Locate the cell with the specified text and output its [X, Y] center coordinate. 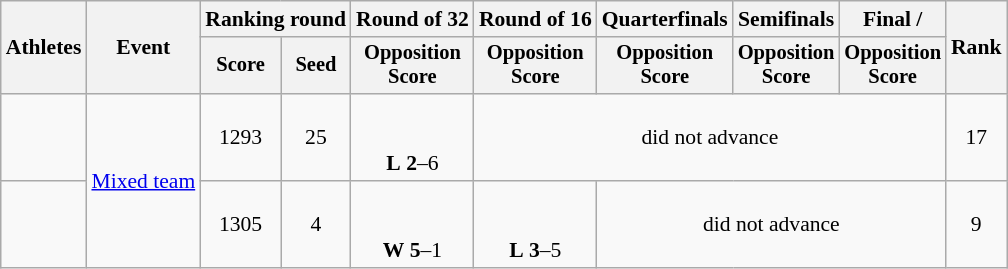
25 [316, 138]
L 2–6 [412, 138]
Score [240, 66]
L 3–5 [536, 224]
Round of 16 [536, 19]
Mixed team [143, 180]
4 [316, 224]
Athletes [44, 48]
1293 [240, 138]
Final / [892, 19]
Round of 32 [412, 19]
17 [976, 138]
Event [143, 48]
Seed [316, 66]
W 5–1 [412, 224]
1305 [240, 224]
Semifinals [786, 19]
9 [976, 224]
Quarterfinals [665, 19]
Rank [976, 48]
Ranking round [276, 19]
